Return the [X, Y] coordinate for the center point of the cell that contains the specified text.  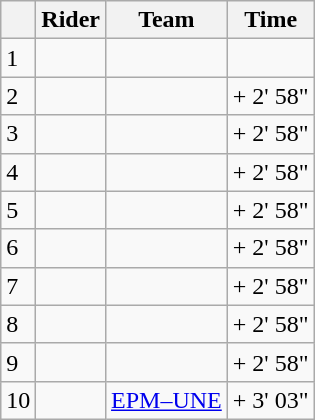
2 [18, 96]
8 [18, 324]
1 [18, 58]
7 [18, 286]
9 [18, 362]
EPM–UNE [167, 400]
4 [18, 172]
Time [270, 20]
Team [167, 20]
Rider [71, 20]
3 [18, 134]
+ 3' 03" [270, 400]
6 [18, 248]
10 [18, 400]
5 [18, 210]
